Return the (x, y) coordinate for the center point of the cell that contains the specified text.  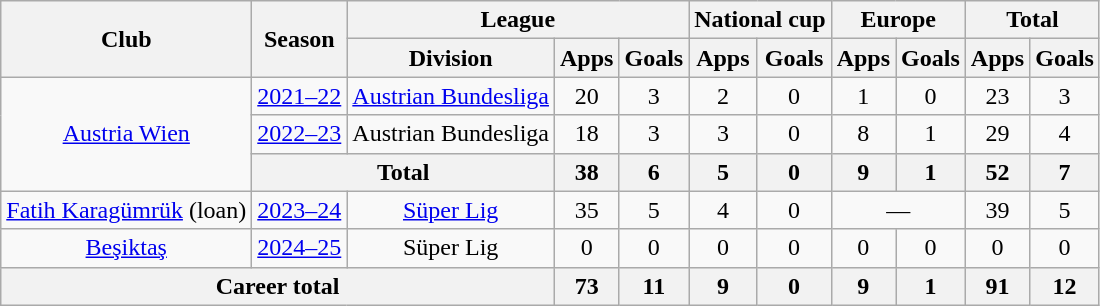
National cup (760, 20)
Division (451, 58)
91 (997, 286)
73 (587, 286)
— (898, 210)
Season (300, 39)
2023–24 (300, 210)
6 (654, 172)
38 (587, 172)
39 (997, 210)
8 (863, 134)
23 (997, 96)
2 (723, 96)
29 (997, 134)
Europe (898, 20)
7 (1065, 172)
11 (654, 286)
Club (126, 39)
Austria Wien (126, 134)
2024–25 (300, 248)
35 (587, 210)
2021–22 (300, 96)
2022–23 (300, 134)
Career total (278, 286)
12 (1065, 286)
Beşiktaş (126, 248)
Fatih Karagümrük (loan) (126, 210)
18 (587, 134)
52 (997, 172)
League (518, 20)
20 (587, 96)
